Search for the cell housing the specified text and yield its [X, Y] center coordinate. 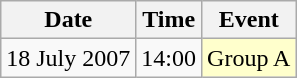
Event [249, 20]
Time [169, 20]
18 July 2007 [68, 58]
14:00 [169, 58]
Group A [249, 58]
Date [68, 20]
